Locate the cell with the specified text and output its (X, Y) center coordinate. 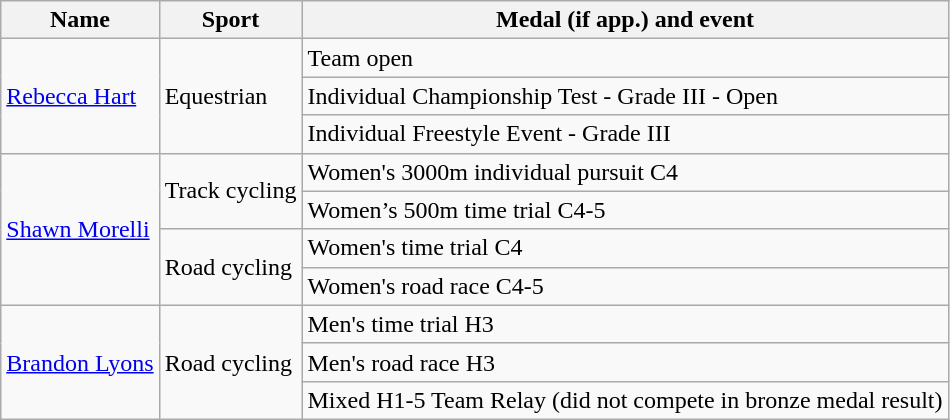
Men's time trial H3 (625, 324)
Mixed H1-5 Team Relay (did not compete in bronze medal result) (625, 400)
Rebecca Hart (80, 96)
Track cycling (230, 191)
Women's 3000m individual pursuit C4 (625, 172)
Shawn Morelli (80, 229)
Medal (if app.) and event (625, 20)
Individual Freestyle Event - Grade III (625, 134)
Men's road race H3 (625, 362)
Equestrian (230, 96)
Individual Championship Test - Grade III - Open (625, 96)
Women's road race C4-5 (625, 286)
Sport (230, 20)
Team open (625, 58)
Women’s 500m time trial C4-5 (625, 210)
Brandon Lyons (80, 362)
Women's time trial C4 (625, 248)
Name (80, 20)
